Identify which cell holds the provided text, then report its (x, y) central coordinate. 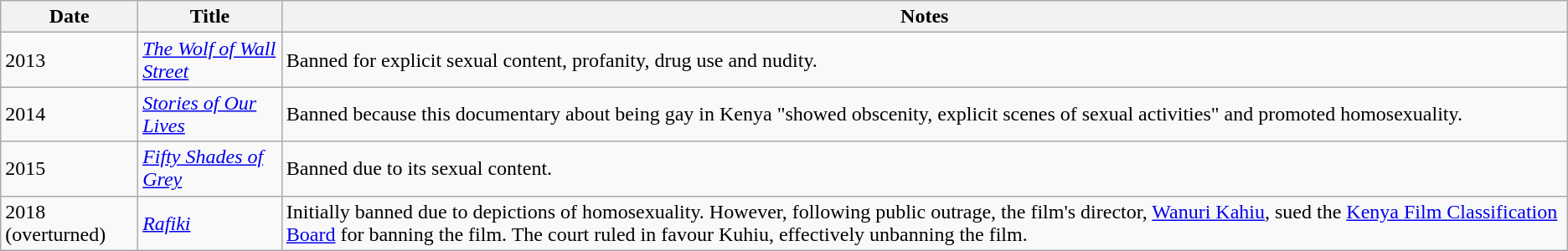
The Wolf of Wall Street (210, 60)
2015 (70, 169)
2018 (overturned) (70, 223)
Banned because this documentary about being gay in Kenya "showed obscenity, explicit scenes of sexual activities" and promoted homosexuality. (925, 114)
Banned for explicit sexual content, profanity, drug use and nudity. (925, 60)
Banned due to its sexual content. (925, 169)
Notes (925, 17)
Rafiki (210, 223)
Title (210, 17)
Date (70, 17)
Fifty Shades of Grey (210, 169)
2014 (70, 114)
2013 (70, 60)
Stories of Our Lives (210, 114)
